Locate the cell with the specified text and output its (X, Y) center coordinate. 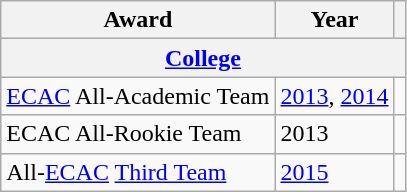
2013, 2014 (334, 96)
2013 (334, 134)
All-ECAC Third Team (138, 172)
ECAC All-Rookie Team (138, 134)
ECAC All-Academic Team (138, 96)
Year (334, 20)
2015 (334, 172)
Award (138, 20)
College (203, 58)
